Output the [X, Y] coordinate of the center of the cell containing the given text.  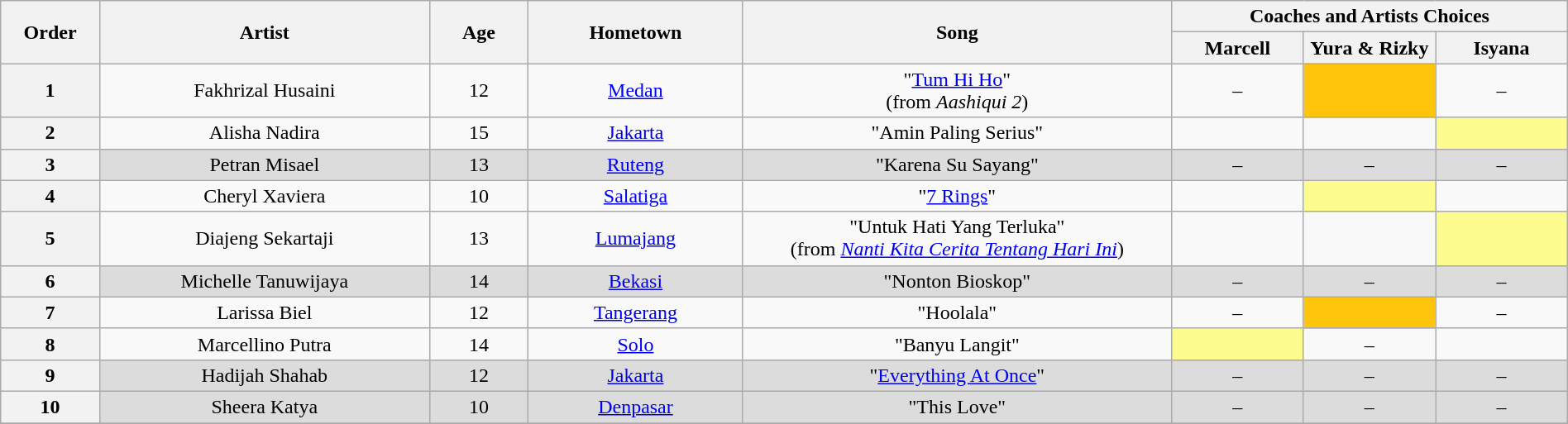
"Everything At Once" [958, 375]
Hadijah Shahab [265, 375]
15 [479, 133]
9 [50, 375]
Medan [635, 91]
2 [50, 133]
Age [479, 32]
"Untuk Hati Yang Terluka"(from Nanti Kita Cerita Tentang Hari Ini) [958, 238]
Tangerang [635, 312]
"Hoolala" [958, 312]
Order [50, 32]
Diajeng Sekartaji [265, 238]
6 [50, 281]
Denpasar [635, 407]
1 [50, 91]
"Banyu Langit" [958, 344]
4 [50, 196]
Bekasi [635, 281]
Michelle Tanuwijaya [265, 281]
"Karena Su Sayang" [958, 164]
Marcellino Putra [265, 344]
5 [50, 238]
Ruteng [635, 164]
Coaches and Artists Choices [1370, 17]
Marcell [1238, 48]
Fakhrizal Husaini [265, 91]
Sheera Katya [265, 407]
3 [50, 164]
Alisha Nadira [265, 133]
Yura & Rizky [1370, 48]
Solo [635, 344]
Artist [265, 32]
"Nonton Bioskop" [958, 281]
Song [958, 32]
Larissa Biel [265, 312]
7 [50, 312]
"This Love" [958, 407]
Hometown [635, 32]
Cheryl Xaviera [265, 196]
Isyana [1502, 48]
Salatiga [635, 196]
"Amin Paling Serius" [958, 133]
8 [50, 344]
Lumajang [635, 238]
Petran Misael [265, 164]
"7 Rings" [958, 196]
"Tum Hi Ho"(from Aashiqui 2) [958, 91]
